Find where the given text appears and provide that cell's center as [x, y] coordinate. 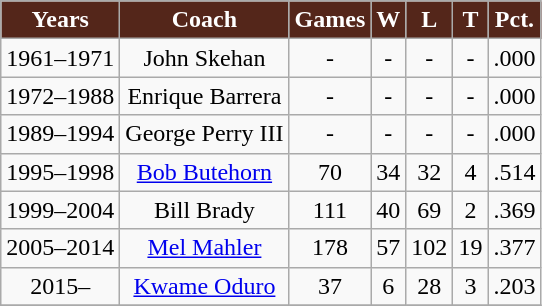
57 [388, 248]
102 [430, 248]
Kwame Oduro [204, 286]
37 [330, 286]
George Perry III [204, 134]
1961–1971 [60, 58]
2 [470, 210]
1999–2004 [60, 210]
2005–2014 [60, 248]
69 [430, 210]
6 [388, 286]
178 [330, 248]
John Skehan [204, 58]
.369 [514, 210]
2015– [60, 286]
Bill Brady [204, 210]
Games [330, 20]
1972–1988 [60, 96]
1995–1998 [60, 172]
111 [330, 210]
Coach [204, 20]
32 [430, 172]
.377 [514, 248]
L [430, 20]
.514 [514, 172]
4 [470, 172]
Mel Mahler [204, 248]
19 [470, 248]
3 [470, 286]
Years [60, 20]
T [470, 20]
Enrique Barrera [204, 96]
28 [430, 286]
Bob Butehorn [204, 172]
W [388, 20]
70 [330, 172]
40 [388, 210]
34 [388, 172]
1989–1994 [60, 134]
Pct. [514, 20]
.203 [514, 286]
